For the text-containing cell, return its midpoint in (x, y) coordinate format. 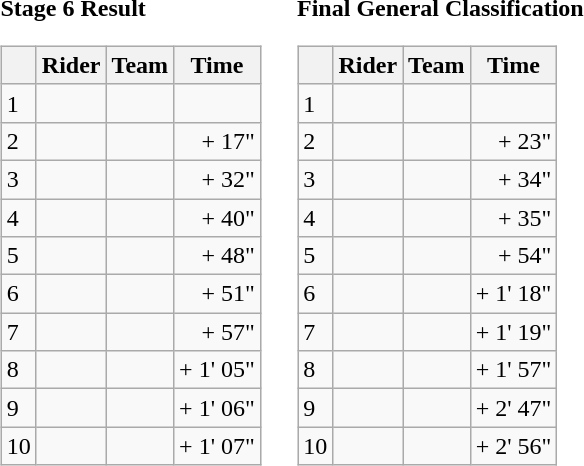
+ 17" (218, 141)
+ 57" (218, 332)
+ 1' 06" (218, 408)
+ 48" (218, 256)
+ 1' 18" (514, 294)
+ 1' 19" (514, 332)
+ 2' 56" (514, 446)
+ 34" (514, 179)
+ 23" (514, 141)
+ 54" (514, 256)
+ 32" (218, 179)
+ 51" (218, 294)
+ 40" (218, 217)
+ 1' 07" (218, 446)
+ 35" (514, 217)
+ 1' 57" (514, 370)
+ 1' 05" (218, 370)
+ 2' 47" (514, 408)
